Find where the given text appears and provide that cell's center as (X, Y) coordinate. 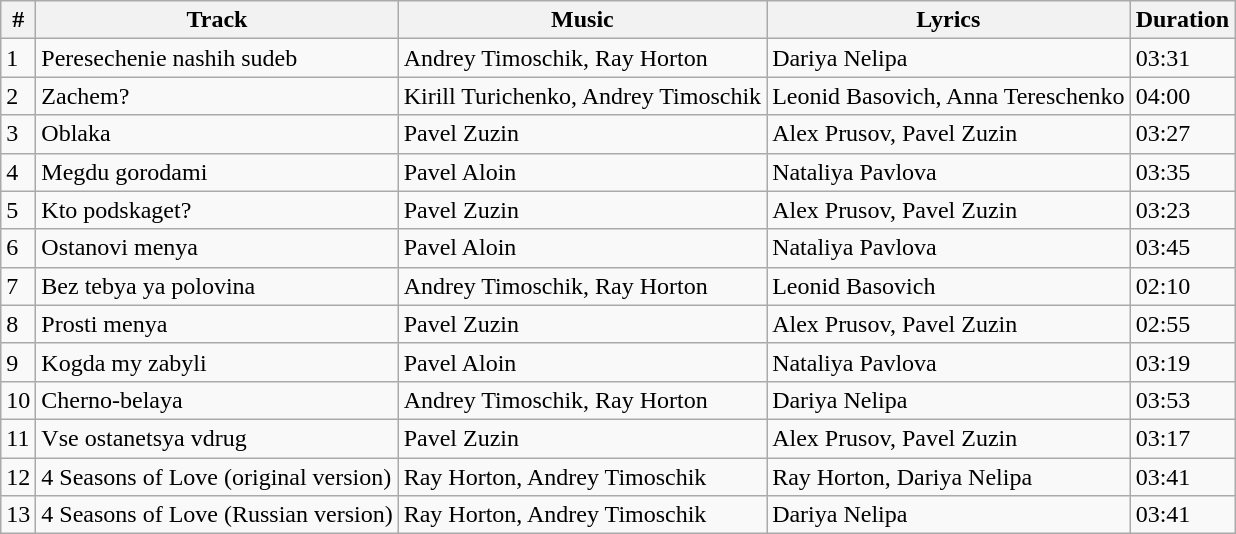
8 (18, 324)
4 Seasons of Love (original version) (217, 477)
Vse ostanetsya vdrug (217, 438)
Cherno-belaya (217, 400)
# (18, 20)
Kirill Turichenko, Andrey Timoschik (582, 96)
Prosti menya (217, 324)
03:23 (1182, 210)
Zachem? (217, 96)
Oblaka (217, 134)
Bez tebya ya polovina (217, 286)
03:45 (1182, 248)
Ostanovi menya (217, 248)
03:27 (1182, 134)
Leonid Basovich (949, 286)
Megdu gorodami (217, 172)
Leonid Basovich, Anna Tereschenko (949, 96)
Ray Horton, Dariya Nelipa (949, 477)
5 (18, 210)
1 (18, 58)
13 (18, 515)
Peresechenie nashih sudeb (217, 58)
2 (18, 96)
Duration (1182, 20)
10 (18, 400)
9 (18, 362)
4 Seasons of Love (Russian version) (217, 515)
04:00 (1182, 96)
03:35 (1182, 172)
3 (18, 134)
6 (18, 248)
Kogda my zabyli (217, 362)
03:53 (1182, 400)
03:19 (1182, 362)
Track (217, 20)
03:31 (1182, 58)
Lyrics (949, 20)
02:10 (1182, 286)
7 (18, 286)
12 (18, 477)
02:55 (1182, 324)
Music (582, 20)
Kto podskaget? (217, 210)
4 (18, 172)
03:17 (1182, 438)
11 (18, 438)
